Locate the cell with the specified text and output its (x, y) center coordinate. 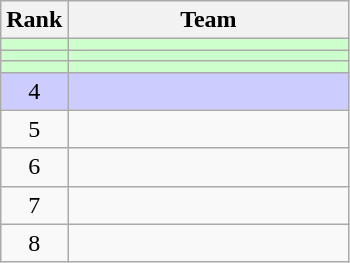
4 (34, 91)
6 (34, 167)
5 (34, 129)
Rank (34, 20)
8 (34, 243)
Team (208, 20)
7 (34, 205)
